Search for the cell housing the specified text and yield its [X, Y] center coordinate. 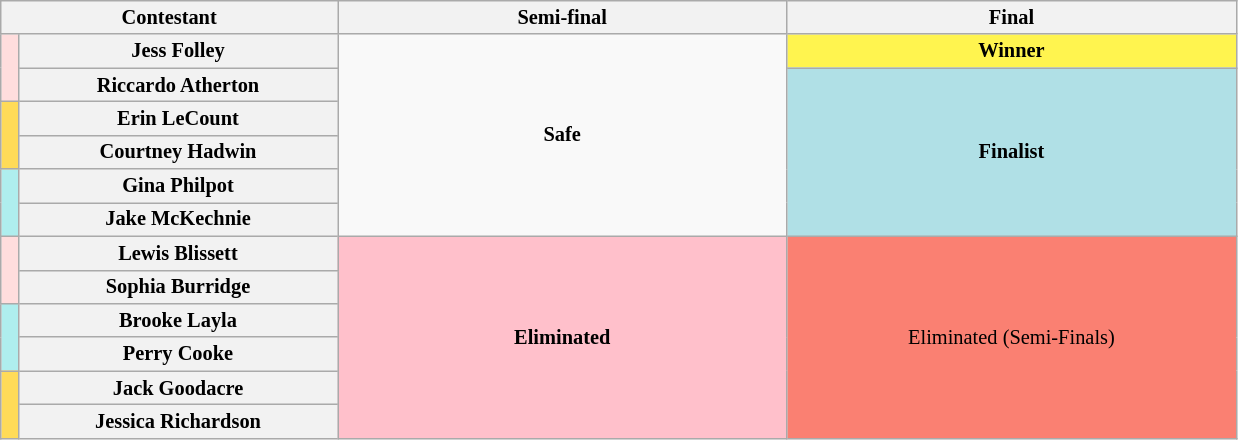
Safe [562, 135]
Final [1012, 17]
Jess Folley [178, 51]
Erin LeCount [178, 118]
Perry Cooke [178, 354]
Jack Goodacre [178, 388]
Eliminated [562, 337]
Finalist [1012, 152]
Jessica Richardson [178, 421]
Contestant [170, 17]
Semi-final [562, 17]
Sophia Burridge [178, 287]
Gina Philpot [178, 186]
Courtney Hadwin [178, 152]
Riccardo Atherton [178, 85]
Jake McKechnie [178, 219]
Winner [1012, 51]
Lewis Blissett [178, 253]
Brooke Layla [178, 320]
Eliminated (Semi-Finals) [1012, 337]
